Identify which cell holds the provided text, then report its (x, y) central coordinate. 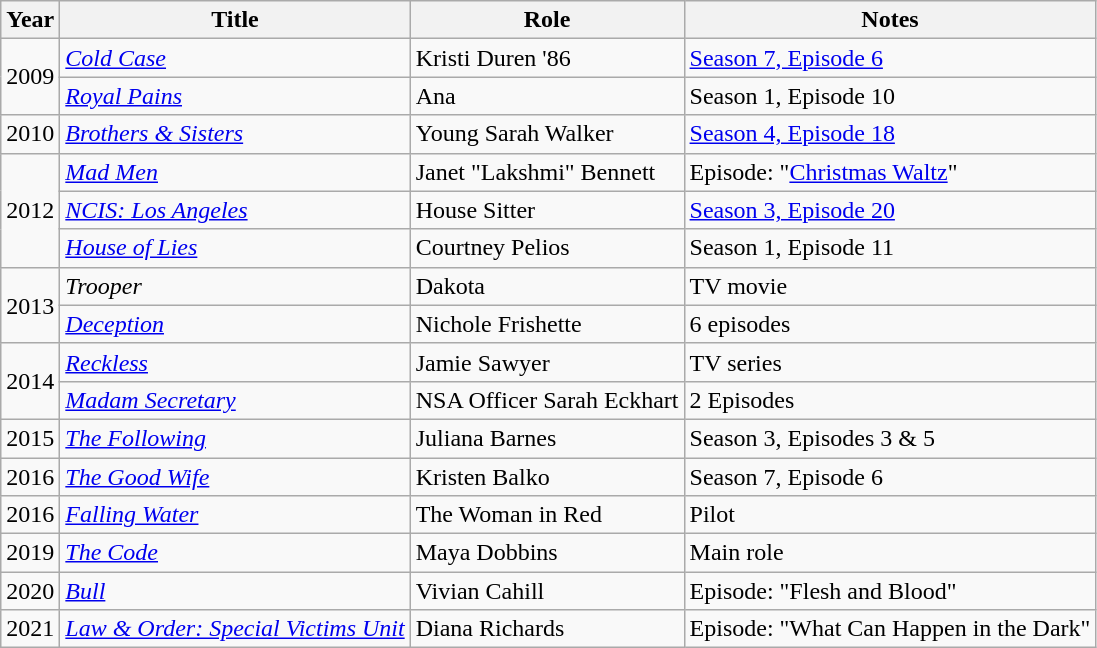
The Following (235, 438)
2020 (30, 591)
2015 (30, 438)
2010 (30, 134)
Janet "Lakshmi" Bennett (547, 172)
Main role (890, 553)
Pilot (890, 515)
TV movie (890, 286)
Episode: "Christmas Waltz" (890, 172)
Jamie Sawyer (547, 362)
Deception (235, 324)
Courtney Pelios (547, 248)
Nichole Frishette (547, 324)
2019 (30, 553)
Season 3, Episodes 3 & 5 (890, 438)
NCIS: Los Angeles (235, 210)
2014 (30, 381)
Maya Dobbins (547, 553)
Season 1, Episode 10 (890, 96)
Vivian Cahill (547, 591)
NSA Officer Sarah Eckhart (547, 400)
Reckless (235, 362)
Young Sarah Walker (547, 134)
Law & Order: Special Victims Unit (235, 629)
Mad Men (235, 172)
Dakota (547, 286)
Episode: "Flesh and Blood" (890, 591)
The Good Wife (235, 477)
Cold Case (235, 58)
Season 1, Episode 11 (890, 248)
Royal Pains (235, 96)
Season 4, Episode 18 (890, 134)
2 Episodes (890, 400)
Season 3, Episode 20 (890, 210)
2009 (30, 77)
2021 (30, 629)
TV series (890, 362)
Year (30, 20)
2012 (30, 210)
Title (235, 20)
Falling Water (235, 515)
Diana Richards (547, 629)
The Code (235, 553)
Notes (890, 20)
The Woman in Red (547, 515)
Episode: "What Can Happen in the Dark" (890, 629)
Bull (235, 591)
Kristi Duren '86 (547, 58)
House of Lies (235, 248)
Brothers & Sisters (235, 134)
Kristen Balko (547, 477)
Role (547, 20)
Madam Secretary (235, 400)
House Sitter (547, 210)
Ana (547, 96)
2013 (30, 305)
6 episodes (890, 324)
Trooper (235, 286)
Juliana Barnes (547, 438)
